Capture the cell that displays the provided text and extract its [X, Y] central coordinate. 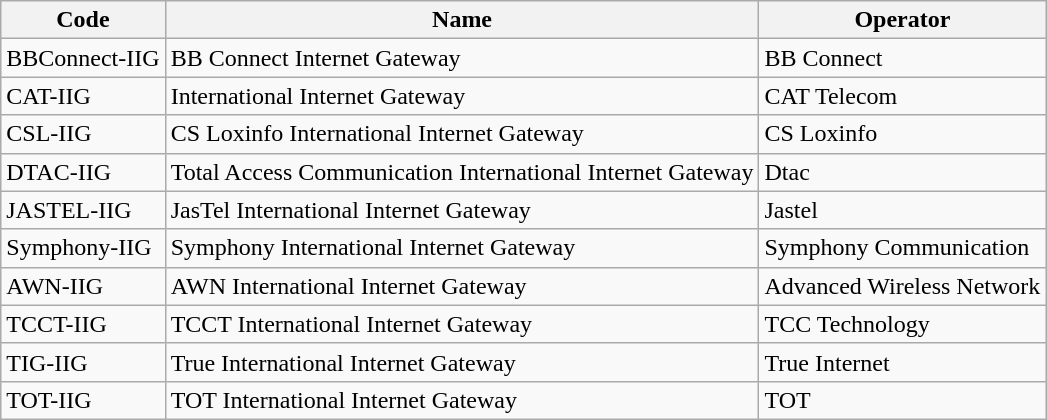
BB Connect Internet Gateway [462, 58]
BB Connect [902, 58]
True Internet [902, 362]
TCC Technology [902, 324]
Jastel [902, 210]
Code [83, 20]
TCCT-IIG [83, 324]
TOT-IIG [83, 400]
True International Internet Gateway [462, 362]
TIG-IIG [83, 362]
Operator [902, 20]
CAT Telecom [902, 96]
Symphony International Internet Gateway [462, 248]
TCCT International Internet Gateway [462, 324]
TOT [902, 400]
JASTEL-IIG [83, 210]
CAT-IIG [83, 96]
Symphony Communication [902, 248]
Symphony-IIG [83, 248]
Name [462, 20]
International Internet Gateway [462, 96]
JasTel International Internet Gateway [462, 210]
Advanced Wireless Network [902, 286]
CS Loxinfo International Internet Gateway [462, 134]
Dtac [902, 172]
AWN International Internet Gateway [462, 286]
CSL-IIG [83, 134]
TOT International Internet Gateway [462, 400]
DTAC-IIG [83, 172]
BBConnect-IIG [83, 58]
CS Loxinfo [902, 134]
Total Access Communication International Internet Gateway [462, 172]
AWN-IIG [83, 286]
